Search for the cell housing the specified text and yield its [X, Y] center coordinate. 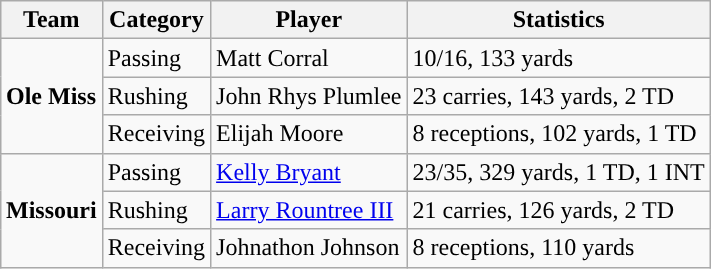
Missouri [51, 210]
21 carries, 126 yards, 2 TD [558, 210]
Johnathon Johnson [309, 248]
Team [51, 20]
23/35, 329 yards, 1 TD, 1 INT [558, 172]
8 receptions, 110 yards [558, 248]
10/16, 133 yards [558, 58]
Larry Rountree III [309, 210]
Kelly Bryant [309, 172]
Ole Miss [51, 96]
8 receptions, 102 yards, 1 TD [558, 134]
Statistics [558, 20]
Elijah Moore [309, 134]
Category [156, 20]
23 carries, 143 yards, 2 TD [558, 96]
John Rhys Plumlee [309, 96]
Player [309, 20]
Matt Corral [309, 58]
